Return the (x, y) coordinate for the center point of the cell that contains the specified text.  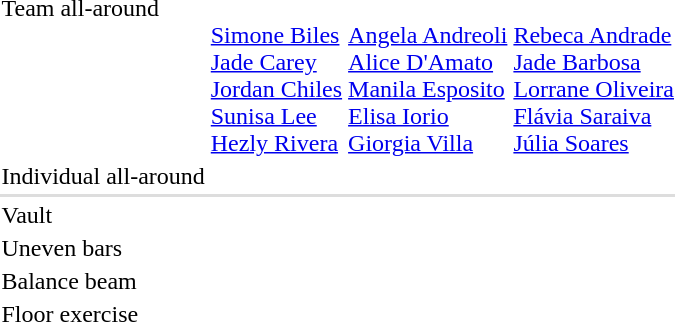
Balance beam (103, 281)
Individual all-around (103, 176)
Vault (103, 215)
Uneven bars (103, 248)
